From the cell containing the given text, extract its center point as (X, Y) coordinate. 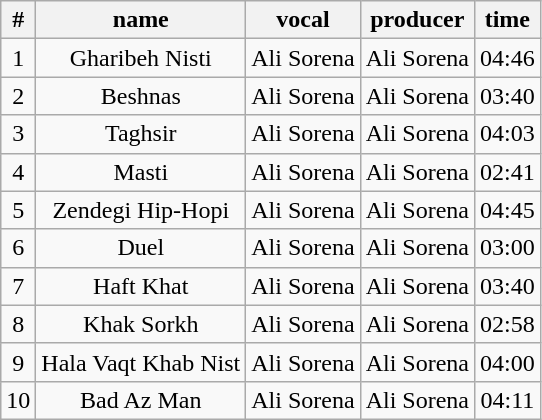
# (18, 20)
04:03 (507, 134)
4 (18, 172)
02:41 (507, 172)
name (141, 20)
Duel (141, 248)
04:46 (507, 58)
Taghsir (141, 134)
5 (18, 210)
Khak Sorkh (141, 324)
Haft Khat (141, 286)
04:00 (507, 362)
vocal (303, 20)
1 (18, 58)
Hala Vaqt Khab Nist (141, 362)
04:11 (507, 400)
8 (18, 324)
producer (417, 20)
Bad Az Man (141, 400)
Beshnas (141, 96)
10 (18, 400)
7 (18, 286)
time (507, 20)
02:58 (507, 324)
03:00 (507, 248)
3 (18, 134)
6 (18, 248)
9 (18, 362)
Gharibeh Nisti (141, 58)
Masti (141, 172)
Zendegi Hip-Hopi (141, 210)
2 (18, 96)
04:45 (507, 210)
